Output the [X, Y] coordinate of the center of the cell containing the given text.  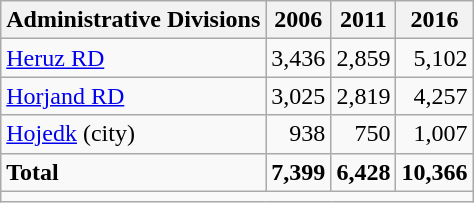
5,102 [434, 58]
750 [364, 134]
1,007 [434, 134]
4,257 [434, 96]
7,399 [298, 172]
10,366 [434, 172]
938 [298, 134]
2,859 [364, 58]
6,428 [364, 172]
3,436 [298, 58]
2,819 [364, 96]
Total [134, 172]
2011 [364, 20]
Administrative Divisions [134, 20]
Heruz RD [134, 58]
Horjand RD [134, 96]
3,025 [298, 96]
Hojedk (city) [134, 134]
2016 [434, 20]
2006 [298, 20]
